Find where the given text appears and provide that cell's center as [x, y] coordinate. 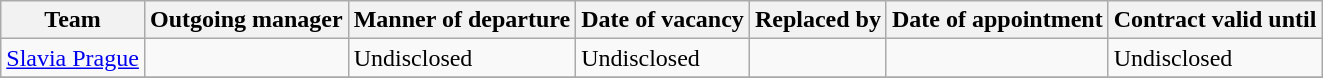
Replaced by [818, 20]
Team [73, 20]
Contract valid until [1215, 20]
Date of appointment [997, 20]
Date of vacancy [663, 20]
Manner of departure [462, 20]
Slavia Prague [73, 58]
Outgoing manager [246, 20]
